Provide the [x, y] coordinate of the cell's center where the given text is located.  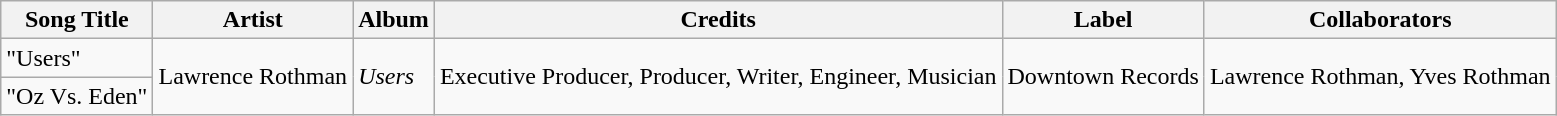
Users [394, 77]
Label [1103, 20]
Collaborators [1380, 20]
Lawrence Rothman, Yves Rothman [1380, 77]
Song Title [77, 20]
Credits [718, 20]
Lawrence Rothman [253, 77]
"Oz Vs. Eden" [77, 96]
Album [394, 20]
"Users" [77, 58]
Artist [253, 20]
Executive Producer, Producer, Writer, Engineer, Musician [718, 77]
Downtown Records [1103, 77]
